Scan for the cell matching the given text and deliver its [X, Y] coordinate at center. 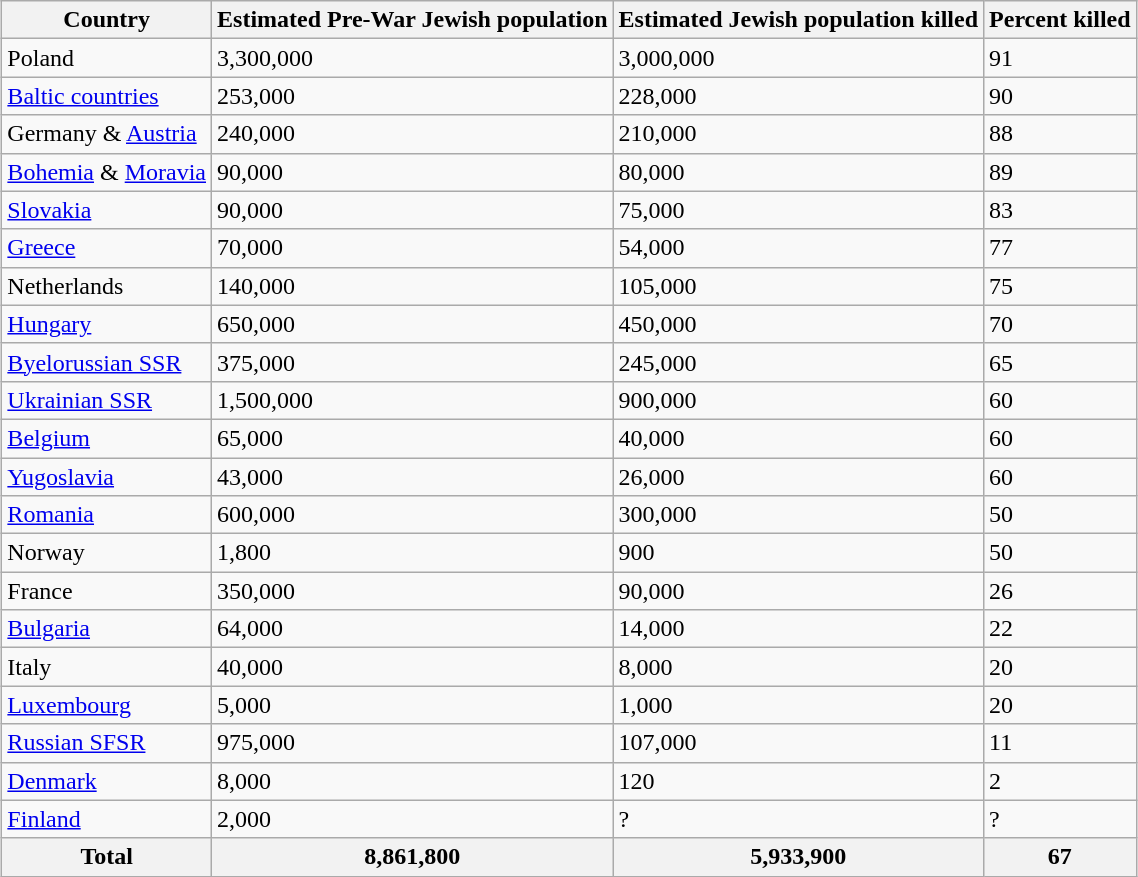
140,000 [413, 286]
26 [1060, 591]
Germany & Austria [107, 134]
91 [1060, 58]
Estimated Jewish population killed [798, 20]
75,000 [798, 210]
107,000 [798, 743]
70 [1060, 324]
Romania [107, 515]
975,000 [413, 743]
65 [1060, 362]
65,000 [413, 438]
22 [1060, 629]
54,000 [798, 248]
Baltic countries [107, 96]
300,000 [798, 515]
Russian SFSR [107, 743]
67 [1060, 857]
105,000 [798, 286]
120 [798, 781]
Byelorussian SSR [107, 362]
75 [1060, 286]
253,000 [413, 96]
900,000 [798, 400]
80,000 [798, 172]
Country [107, 20]
89 [1060, 172]
2 [1060, 781]
Yugoslavia [107, 477]
1,800 [413, 553]
43,000 [413, 477]
375,000 [413, 362]
Percent killed [1060, 20]
Bohemia & Moravia [107, 172]
Total [107, 857]
France [107, 591]
Slovakia [107, 210]
900 [798, 553]
240,000 [413, 134]
77 [1060, 248]
Netherlands [107, 286]
Ukrainian SSR [107, 400]
88 [1060, 134]
3,300,000 [413, 58]
Luxembourg [107, 705]
Italy [107, 667]
450,000 [798, 324]
26,000 [798, 477]
83 [1060, 210]
Estimated Pre-War Jewish population [413, 20]
Belgium [107, 438]
600,000 [413, 515]
3,000,000 [798, 58]
1,500,000 [413, 400]
Greece [107, 248]
2,000 [413, 819]
5,933,900 [798, 857]
Finland [107, 819]
14,000 [798, 629]
70,000 [413, 248]
11 [1060, 743]
90 [1060, 96]
350,000 [413, 591]
650,000 [413, 324]
Norway [107, 553]
64,000 [413, 629]
Bulgaria [107, 629]
8,861,800 [413, 857]
Poland [107, 58]
245,000 [798, 362]
Denmark [107, 781]
Hungary [107, 324]
228,000 [798, 96]
210,000 [798, 134]
5,000 [413, 705]
1,000 [798, 705]
